Return the (x, y) coordinate for the center point of the cell that contains the specified text.  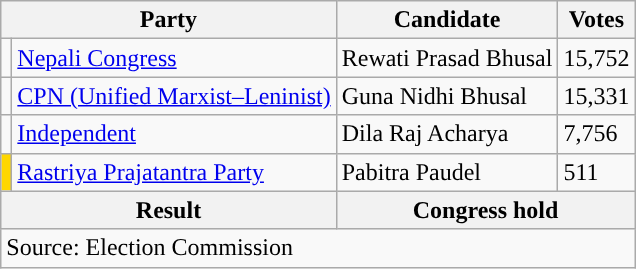
CPN (Unified Marxist–Leninist) (174, 96)
Pabitra Paudel (447, 172)
Independent (174, 134)
15,331 (596, 96)
Congress hold (486, 210)
Votes (596, 20)
15,752 (596, 58)
Rewati Prasad Bhusal (447, 58)
Candidate (447, 20)
7,756 (596, 134)
Source: Election Commission (318, 248)
Party (168, 20)
Result (168, 210)
Dila Raj Acharya (447, 134)
Rastriya Prajatantra Party (174, 172)
Nepali Congress (174, 58)
Guna Nidhi Bhusal (447, 96)
511 (596, 172)
